Capture the cell that displays the provided text and extract its (X, Y) central coordinate. 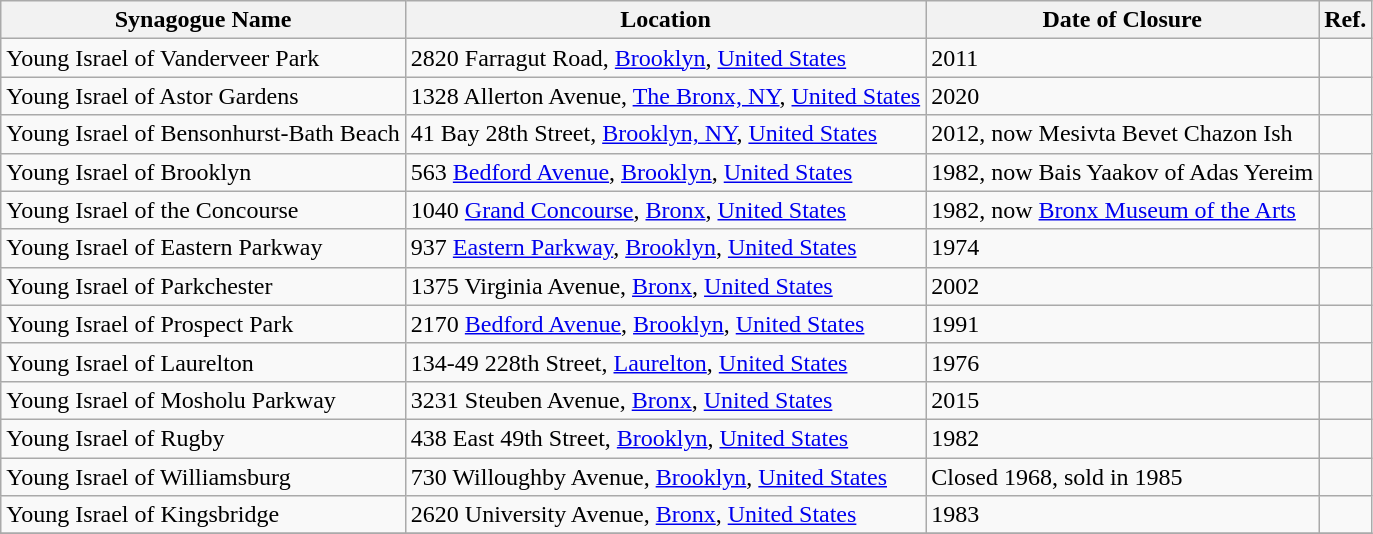
Closed 1968, sold in 1985 (1122, 477)
Young Israel of Vanderveer Park (204, 58)
Young Israel of Parkchester (204, 286)
Young Israel of Kingsbridge (204, 515)
1976 (1122, 362)
1991 (1122, 324)
563 Bedford Avenue, Brooklyn, United States (665, 172)
Location (665, 20)
Young Israel of Williamsburg (204, 477)
2002 (1122, 286)
1982 (1122, 438)
1328 Allerton Avenue, The Bronx, NY, United States (665, 96)
438 East 49th Street, Brooklyn, United States (665, 438)
1974 (1122, 248)
2015 (1122, 400)
2020 (1122, 96)
730 Willoughby Avenue, Brooklyn, United States (665, 477)
Young Israel of Laurelton (204, 362)
1983 (1122, 515)
Young Israel of Prospect Park (204, 324)
2170 Bedford Avenue, Brooklyn, United States (665, 324)
Young Israel of the Concourse (204, 210)
2620 University Avenue, Bronx, United States (665, 515)
1375 Virginia Avenue, Bronx, United States (665, 286)
Young Israel of Mosholu Parkway (204, 400)
134-49 228th Street, Laurelton, United States (665, 362)
2820 Farragut Road, Brooklyn, United States (665, 58)
1982, now Bronx Museum of the Arts (1122, 210)
Young Israel of Rugby (204, 438)
3231 Steuben Avenue, Bronx, United States (665, 400)
Ref. (1346, 20)
2011 (1122, 58)
937 Eastern Parkway, Brooklyn, United States (665, 248)
1040 Grand Concourse, Bronx, United States (665, 210)
Young Israel of Brooklyn (204, 172)
2012, now Mesivta Bevet Chazon Ish (1122, 134)
41 Bay 28th Street, Brooklyn, NY, United States (665, 134)
Young Israel of Bensonhurst-Bath Beach (204, 134)
Young Israel of Eastern Parkway (204, 248)
1982, now Bais Yaakov of Adas Yereim (1122, 172)
Synagogue Name (204, 20)
Date of Closure (1122, 20)
Young Israel of Astor Gardens (204, 96)
